Determine the (x, y) coordinate at the center of the cell enclosing the given text.  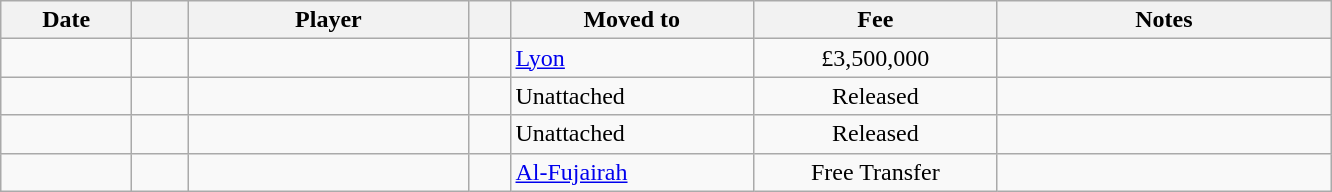
Date (66, 20)
Notes (1164, 20)
Al-Fujairah (632, 172)
Fee (876, 20)
£3,500,000 (876, 58)
Lyon (632, 58)
Player (328, 20)
Free Transfer (876, 172)
Moved to (632, 20)
